Find where the given text appears and provide that cell's center as [x, y] coordinate. 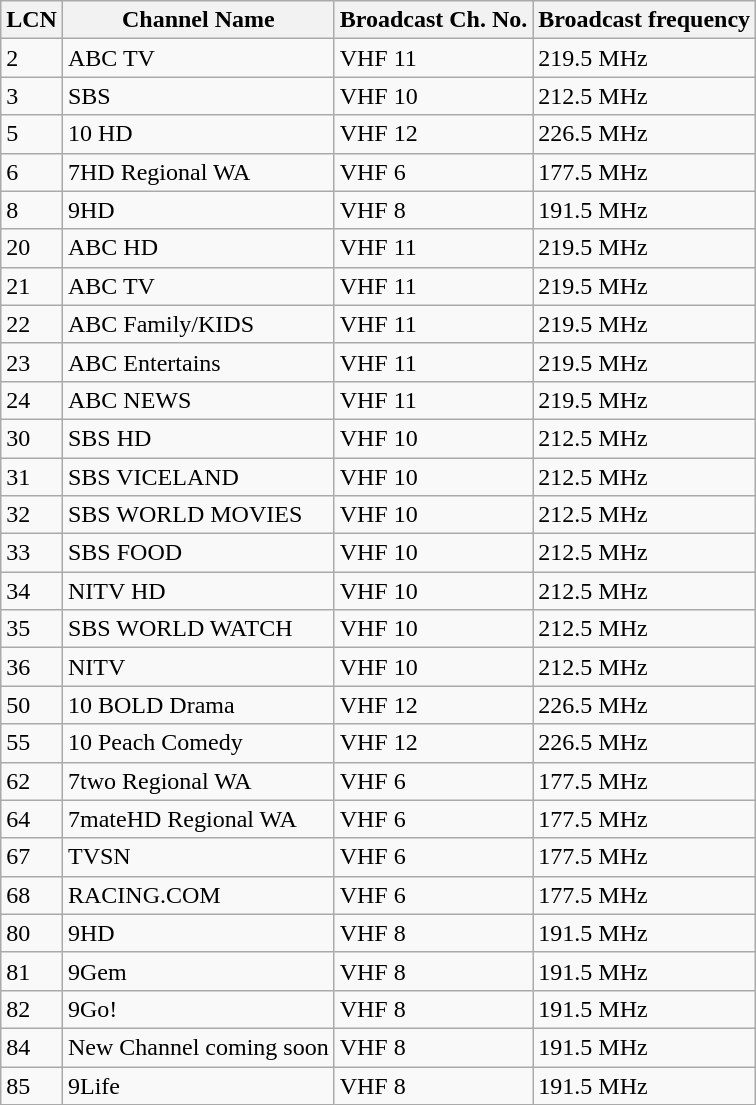
SBS HD [198, 438]
9Gem [198, 971]
10 Peach Comedy [198, 743]
33 [32, 553]
SBS [198, 96]
SBS WORLD MOVIES [198, 515]
50 [32, 705]
81 [32, 971]
35 [32, 629]
22 [32, 324]
30 [32, 438]
82 [32, 1009]
LCN [32, 20]
6 [32, 172]
ABC HD [198, 248]
SBS WORLD WATCH [198, 629]
3 [32, 96]
NITV [198, 667]
Channel Name [198, 20]
SBS FOOD [198, 553]
10 BOLD Drama [198, 705]
36 [32, 667]
32 [32, 515]
10 HD [198, 134]
Broadcast Ch. No. [434, 20]
SBS VICELAND [198, 477]
55 [32, 743]
9Life [198, 1085]
85 [32, 1085]
ABC Entertains [198, 362]
67 [32, 857]
Broadcast frequency [644, 20]
23 [32, 362]
20 [32, 248]
9Go! [198, 1009]
RACING.COM [198, 895]
7mateHD Regional WA [198, 819]
64 [32, 819]
7HD Regional WA [198, 172]
5 [32, 134]
ABC Family/KIDS [198, 324]
31 [32, 477]
2 [32, 58]
34 [32, 591]
ABC NEWS [198, 400]
NITV HD [198, 591]
24 [32, 400]
8 [32, 210]
84 [32, 1047]
80 [32, 933]
62 [32, 781]
68 [32, 895]
TVSN [198, 857]
New Channel coming soon [198, 1047]
21 [32, 286]
7two Regional WA [198, 781]
